Identify which cell holds the provided text, then report its [x, y] central coordinate. 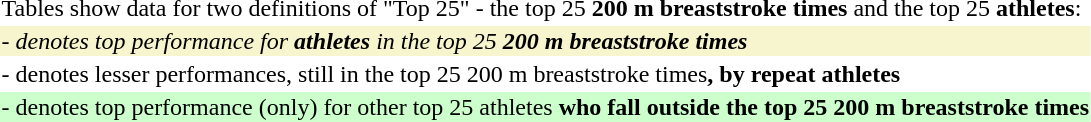
- denotes top performance for athletes in the top 25 200 m breaststroke times [546, 41]
- denotes lesser performances, still in the top 25 200 m breaststroke times, by repeat athletes [546, 74]
- denotes top performance (only) for other top 25 athletes who fall outside the top 25 200 m breaststroke times [546, 107]
